Determine the (x, y) coordinate at the center of the cell enclosing the given text.  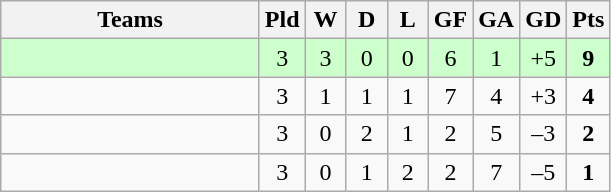
–5 (544, 172)
GF (450, 20)
9 (588, 58)
Teams (130, 20)
–3 (544, 134)
5 (496, 134)
L (408, 20)
GA (496, 20)
+5 (544, 58)
GD (544, 20)
Pld (282, 20)
D (366, 20)
W (326, 20)
6 (450, 58)
Pts (588, 20)
+3 (544, 96)
